Return [X, Y] of the center of cell containing provided text 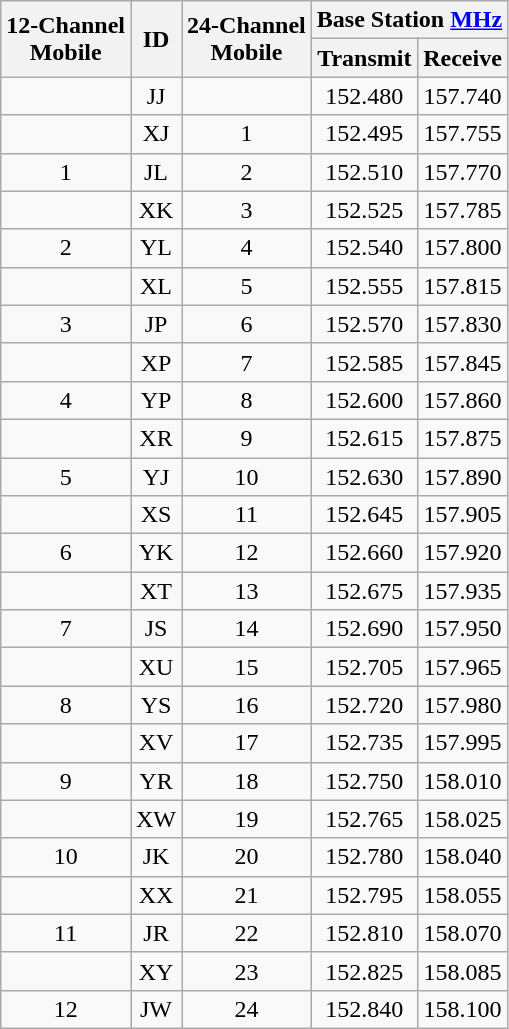
152.750 [364, 781]
152.615 [364, 438]
158.100 [462, 1009]
XP [156, 362]
152.735 [364, 743]
152.705 [364, 667]
152.660 [364, 553]
152.480 [364, 96]
YS [156, 705]
24-ChannelMobile [247, 39]
158.025 [462, 819]
158.070 [462, 933]
157.815 [462, 286]
152.555 [364, 286]
157.950 [462, 629]
152.780 [364, 857]
14 [247, 629]
157.905 [462, 515]
152.795 [364, 895]
157.935 [462, 591]
XT [156, 591]
16 [247, 705]
157.890 [462, 477]
22 [247, 933]
24 [247, 1009]
JL [156, 172]
157.755 [462, 134]
YR [156, 781]
XU [156, 667]
13 [247, 591]
152.645 [364, 515]
152.510 [364, 172]
152.630 [364, 477]
152.810 [364, 933]
157.980 [462, 705]
152.825 [364, 971]
YL [156, 248]
XV [156, 743]
XW [156, 819]
YJ [156, 477]
157.740 [462, 96]
JJ [156, 96]
Receive [462, 58]
157.845 [462, 362]
17 [247, 743]
19 [247, 819]
XK [156, 210]
XR [156, 438]
157.920 [462, 553]
20 [247, 857]
157.860 [462, 400]
158.010 [462, 781]
152.585 [364, 362]
157.995 [462, 743]
JP [156, 324]
152.840 [364, 1009]
157.800 [462, 248]
Base Station MHz [409, 20]
152.495 [364, 134]
157.830 [462, 324]
158.040 [462, 857]
YP [156, 400]
ID [156, 39]
XX [156, 895]
YK [156, 553]
23 [247, 971]
XS [156, 515]
157.770 [462, 172]
JK [156, 857]
152.765 [364, 819]
152.540 [364, 248]
JW [156, 1009]
157.875 [462, 438]
15 [247, 667]
152.690 [364, 629]
152.720 [364, 705]
157.965 [462, 667]
XY [156, 971]
152.570 [364, 324]
18 [247, 781]
21 [247, 895]
XJ [156, 134]
JS [156, 629]
158.055 [462, 895]
157.785 [462, 210]
JR [156, 933]
12-ChannelMobile [66, 39]
152.675 [364, 591]
XL [156, 286]
152.600 [364, 400]
152.525 [364, 210]
Transmit [364, 58]
158.085 [462, 971]
